Detect which cell encompasses the target text, then output its [X, Y] center coordinate. 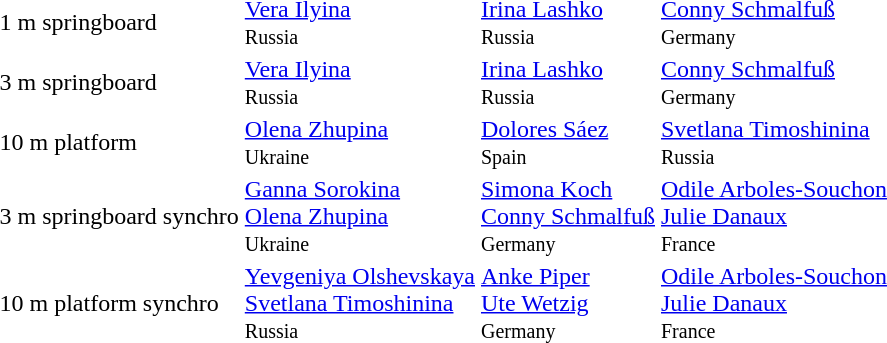
Simona KochConny SchmalfußGermany [568, 216]
Dolores SáezSpain [568, 142]
Vera IlyinaRussia [360, 82]
Ganna SorokinaOlena ZhupinaUkraine [360, 216]
Olena ZhupinaUkraine [360, 142]
Irina LashkoRussia [568, 82]
